Return the [X, Y] coordinate for the center point of the cell that contains the specified text.  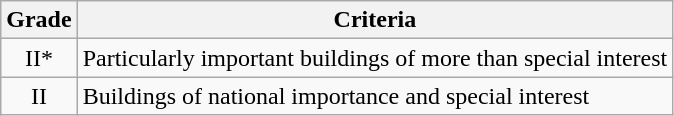
Buildings of national importance and special interest [375, 96]
II* [39, 58]
II [39, 96]
Criteria [375, 20]
Particularly important buildings of more than special interest [375, 58]
Grade [39, 20]
